For the text-containing cell, return its midpoint in [x, y] coordinate format. 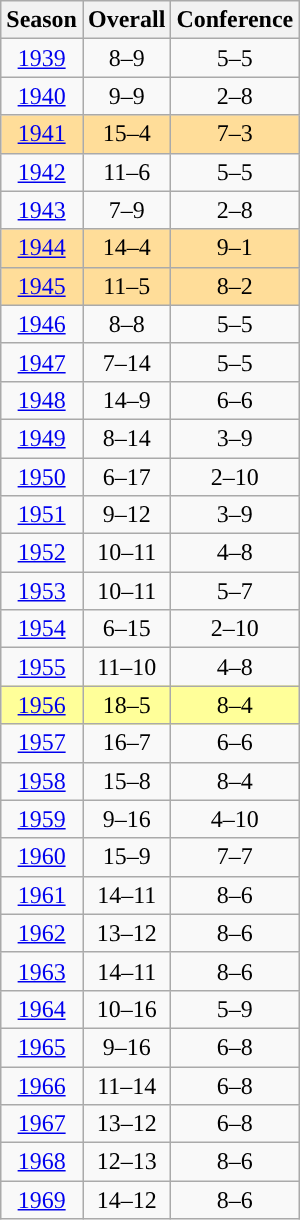
14–12 [126, 1200]
9–1 [235, 248]
1967 [42, 1124]
1965 [42, 1047]
1955 [42, 667]
7–14 [126, 362]
11–10 [126, 667]
1956 [42, 705]
9–9 [126, 96]
1940 [42, 96]
11–6 [126, 172]
15–9 [126, 857]
1966 [42, 1085]
6–17 [126, 477]
7–7 [235, 857]
5–9 [235, 1009]
14–4 [126, 248]
16–7 [126, 743]
1947 [42, 362]
1959 [42, 819]
1962 [42, 933]
1941 [42, 134]
12–13 [126, 1162]
1952 [42, 553]
18–5 [126, 705]
1961 [42, 895]
1943 [42, 210]
1958 [42, 781]
1945 [42, 286]
1949 [42, 438]
4–10 [235, 819]
11–5 [126, 286]
Season [42, 20]
15–4 [126, 134]
9–12 [126, 515]
1964 [42, 1009]
6–15 [126, 629]
1963 [42, 971]
1954 [42, 629]
1944 [42, 248]
8–2 [235, 286]
1960 [42, 857]
10–16 [126, 1009]
8–8 [126, 324]
8–14 [126, 438]
1939 [42, 58]
1950 [42, 477]
1968 [42, 1162]
14–9 [126, 400]
1951 [42, 515]
1948 [42, 400]
Overall [126, 20]
7–9 [126, 210]
1957 [42, 743]
5–7 [235, 591]
8–9 [126, 58]
Conference [235, 20]
1969 [42, 1200]
7–3 [235, 134]
1953 [42, 591]
11–14 [126, 1085]
1942 [42, 172]
1946 [42, 324]
15–8 [126, 781]
